Detect which cell encompasses the target text, then output its (x, y) center coordinate. 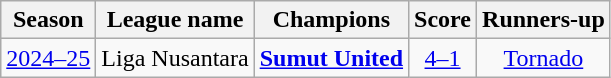
4–1 (443, 58)
Champions (331, 20)
Season (48, 20)
Sumut United (331, 58)
Score (443, 20)
Runners-up (544, 20)
Tornado (544, 58)
League name (175, 20)
2024–25 (48, 58)
Liga Nusantara (175, 58)
